Find where the given text appears and provide that cell's center as (x, y) coordinate. 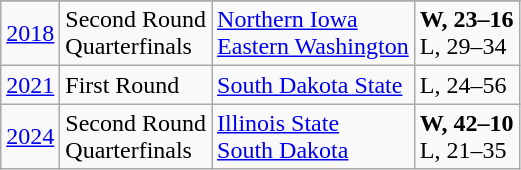
South Dakota State (314, 85)
Illinois StateSouth Dakota (314, 136)
Northern IowaEastern Washington (314, 34)
2024 (30, 136)
2018 (30, 34)
2021 (30, 85)
L, 24–56 (466, 85)
First Round (136, 85)
W, 23–16L, 29–34 (466, 34)
W, 42–10L, 21–35 (466, 136)
